Extract the [x, y] coordinate from the center of the cell holding the provided text.  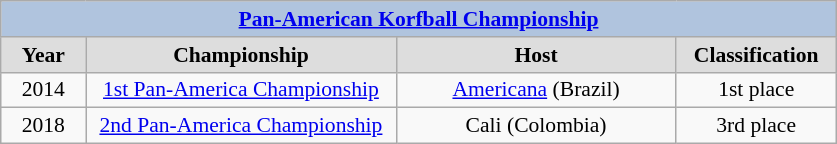
1st Pan-America Championship [241, 90]
Year [44, 55]
Championship [241, 55]
2nd Pan-America Championship [241, 126]
Pan-American Korfball Championship [419, 19]
3rd place [756, 126]
2014 [44, 90]
Classification [756, 55]
1st place [756, 90]
Host [536, 55]
Americana (Brazil) [536, 90]
Cali (Colombia) [536, 126]
2018 [44, 126]
